Determine the [X, Y] coordinate at the center of the cell enclosing the given text.  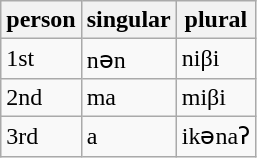
person [41, 20]
singular [128, 20]
plural [216, 20]
miβi [216, 97]
a [128, 136]
1st [41, 59]
2nd [41, 97]
nən [128, 59]
ikənaʔ [216, 136]
ma [128, 97]
niβi [216, 59]
3rd [41, 136]
